Locate the cell with the specified text and output its (x, y) center coordinate. 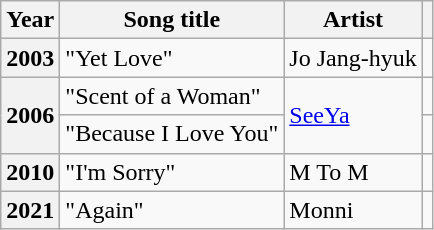
"Yet Love" (172, 58)
2003 (30, 58)
2021 (30, 210)
"Because I Love You" (172, 134)
Song title (172, 20)
M To M (353, 172)
"Again" (172, 210)
Artist (353, 20)
2010 (30, 172)
2006 (30, 115)
Jo Jang-hyuk (353, 58)
"Scent of a Woman" (172, 96)
"I'm Sorry" (172, 172)
Monni (353, 210)
Year (30, 20)
SeeYa (353, 115)
